Capture the cell that displays the provided text and extract its [x, y] central coordinate. 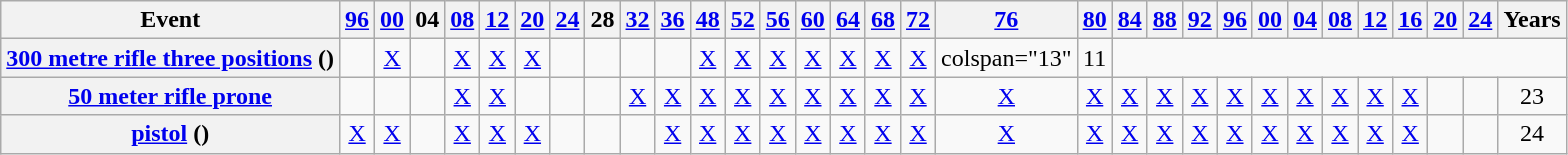
52 [742, 20]
32 [638, 20]
36 [672, 20]
pistol () [170, 134]
28 [602, 20]
Event [170, 20]
Years [1532, 20]
48 [708, 20]
68 [882, 20]
72 [918, 20]
88 [1164, 20]
23 [1532, 96]
300 metre rifle three positions () [170, 58]
50 meter rifle prone [170, 96]
64 [848, 20]
colspan="13" [1007, 58]
11 [1094, 58]
80 [1094, 20]
76 [1007, 20]
92 [1200, 20]
84 [1130, 20]
56 [778, 20]
60 [812, 20]
16 [1410, 20]
